Find where the given text appears and provide that cell's center as [x, y] coordinate. 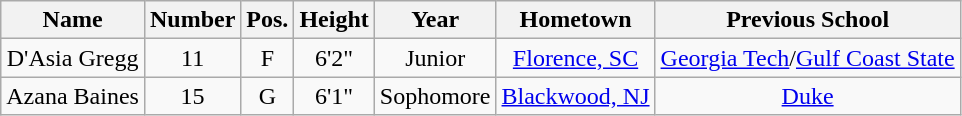
Previous School [808, 20]
Year [435, 20]
Georgia Tech/Gulf Coast State [808, 58]
15 [192, 96]
Height [334, 20]
Number [192, 20]
Name [73, 20]
F [268, 58]
6'2" [334, 58]
Sophomore [435, 96]
11 [192, 58]
6'1" [334, 96]
G [268, 96]
Azana Baines [73, 96]
Pos. [268, 20]
Hometown [576, 20]
Florence, SC [576, 58]
D'Asia Gregg [73, 58]
Blackwood, NJ [576, 96]
Junior [435, 58]
Duke [808, 96]
